Return the (X, Y) coordinate for the center point of the cell that contains the specified text.  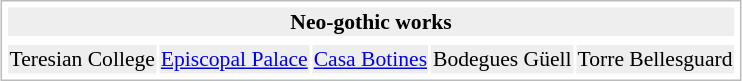
Casa Botines (370, 59)
Teresian College (82, 59)
Episcopal Palace (234, 59)
Torre Bellesguard (655, 59)
Neo-gothic works (371, 22)
Bodegues Güell (502, 59)
